Locate the cell with the specified text and output its (X, Y) center coordinate. 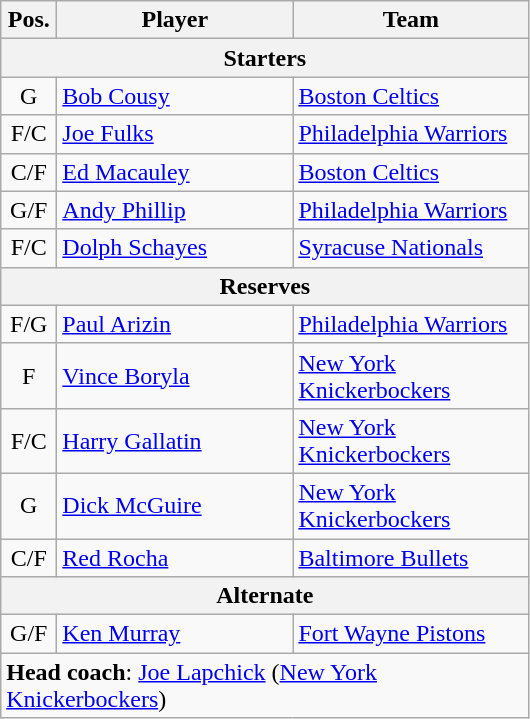
Player (175, 20)
Reserves (265, 286)
Syracuse Nationals (411, 248)
Fort Wayne Pistons (411, 634)
Ed Macauley (175, 172)
Baltimore Bullets (411, 557)
Andy Phillip (175, 210)
Bob Cousy (175, 96)
F/G (29, 324)
Harry Gallatin (175, 440)
Dolph Schayes (175, 248)
Joe Fulks (175, 134)
Ken Murray (175, 634)
Pos. (29, 20)
Head coach: Joe Lapchick (New York Knickerbockers) (265, 686)
Alternate (265, 596)
Team (411, 20)
F (29, 376)
Vince Boryla (175, 376)
Paul Arizin (175, 324)
Red Rocha (175, 557)
Dick McGuire (175, 506)
Starters (265, 58)
